Search for the cell housing the specified text and yield its [x, y] center coordinate. 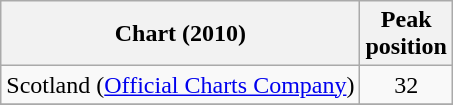
Peakposition [406, 34]
32 [406, 85]
Scotland (Official Charts Company) [180, 85]
Chart (2010) [180, 34]
